Provide the (X, Y) coordinate of the cell's center where the given text is located.  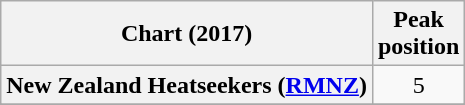
Peakposition (418, 34)
Chart (2017) (187, 34)
5 (418, 85)
New Zealand Heatseekers (RMNZ) (187, 85)
